Capture the cell that displays the provided text and extract its (x, y) central coordinate. 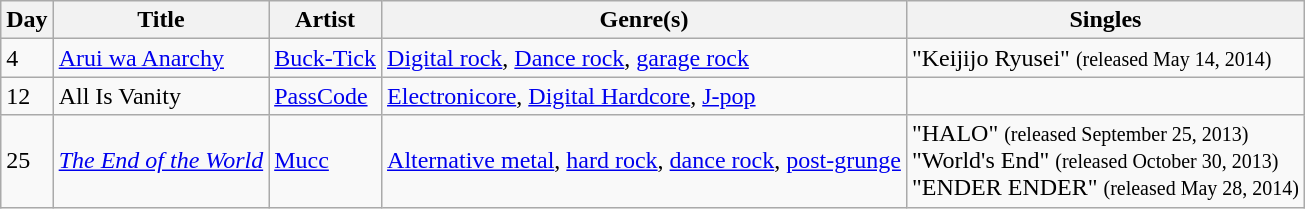
The End of the World (161, 161)
Singles (1105, 20)
Artist (326, 20)
"Keijijo Ryusei" (released May 14, 2014) (1105, 58)
All Is Vanity (161, 96)
Electronicore, Digital Hardcore, J-pop (644, 96)
Genre(s) (644, 20)
12 (27, 96)
25 (27, 161)
4 (27, 58)
Buck-Tick (326, 58)
PassCode (326, 96)
Mucc (326, 161)
Alternative metal, hard rock, dance rock, post-grunge (644, 161)
Title (161, 20)
"HALO" (released September 25, 2013)"World's End" (released October 30, 2013)"ENDER ENDER" (released May 28, 2014) (1105, 161)
Day (27, 20)
Digital rock, Dance rock, garage rock (644, 58)
Arui wa Anarchy (161, 58)
